Identify which cell holds the provided text, then report its (x, y) central coordinate. 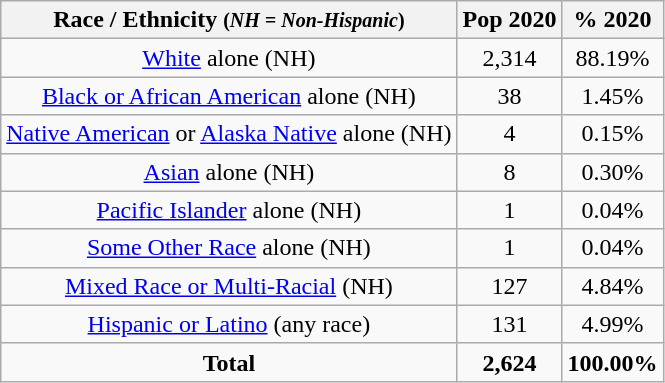
Asian alone (NH) (229, 172)
Black or African American alone (NH) (229, 96)
127 (510, 286)
Race / Ethnicity (NH = Non-Hispanic) (229, 20)
131 (510, 324)
88.19% (612, 58)
Pacific Islander alone (NH) (229, 210)
4 (510, 134)
0.15% (612, 134)
4.99% (612, 324)
2,624 (510, 362)
1.45% (612, 96)
Native American or Alaska Native alone (NH) (229, 134)
Total (229, 362)
2,314 (510, 58)
% 2020 (612, 20)
White alone (NH) (229, 58)
Hispanic or Latino (any race) (229, 324)
38 (510, 96)
100.00% (612, 362)
Some Other Race alone (NH) (229, 248)
Mixed Race or Multi-Racial (NH) (229, 286)
8 (510, 172)
Pop 2020 (510, 20)
0.30% (612, 172)
4.84% (612, 286)
